For the text-containing cell, return its midpoint in [X, Y] coordinate format. 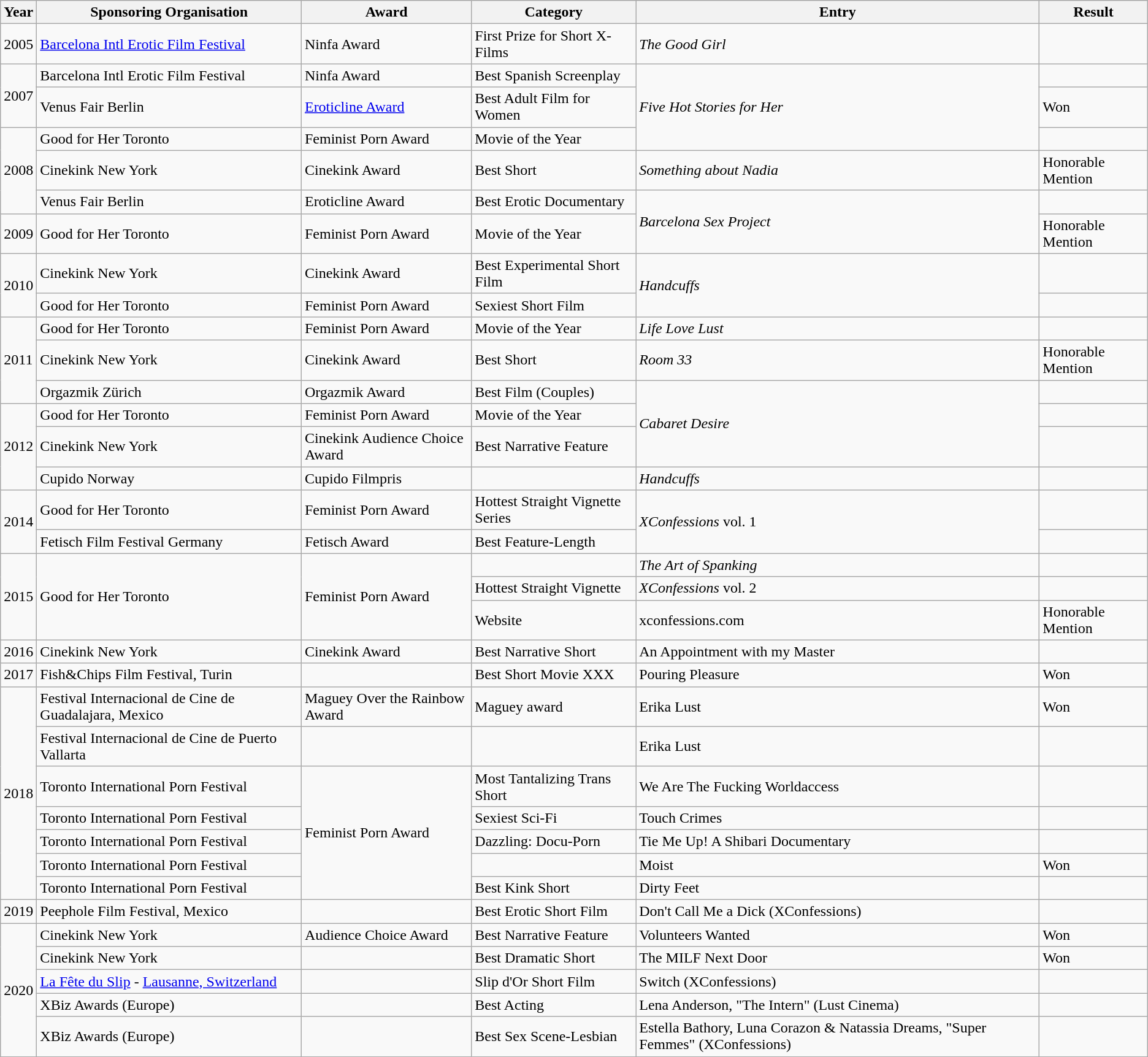
2016 [18, 651]
Cupido Norway [169, 479]
Pouring Pleasure [838, 675]
Dirty Feet [838, 888]
Best Kink Short [554, 888]
Moist [838, 864]
Best Short Movie XXX [554, 675]
xconfessions.com [838, 620]
Fish&Chips Film Festival, Turin [169, 675]
Sexiest Short Film [554, 305]
Best Erotic Documentary [554, 202]
2008 [18, 171]
Best Feature-Length [554, 542]
Best Spanish Screenplay [554, 75]
Something about Nadia [838, 171]
2019 [18, 912]
2014 [18, 521]
Sexiest Sci-Fi [554, 818]
Don't Call Me a Dick (XConfessions) [838, 912]
Fetisch Award [386, 542]
2011 [18, 359]
Life Love Lust [838, 328]
The Good Girl [838, 44]
An Appointment with my Master [838, 651]
Room 33 [838, 359]
2007 [18, 96]
Award [386, 12]
Sponsoring Organisation [169, 12]
Best Adult Film for Women [554, 107]
2010 [18, 285]
Peephole Film Festival, Mexico [169, 912]
2009 [18, 233]
Estella Bathory, Luna Corazon & Natassia Dreams, "Super Femmes" (XConfessions) [838, 1037]
Best Dramatic Short [554, 958]
Year [18, 12]
XConfessions vol. 2 [838, 588]
We Are The Fucking Worldaccess [838, 786]
Best Film (Couples) [554, 392]
Hottest Straight Vignette [554, 588]
2020 [18, 990]
Cinekink Audience Choice Award [386, 447]
Orgazmik Award [386, 392]
The MILF Next Door [838, 958]
2005 [18, 44]
Switch (XConfessions) [838, 982]
2015 [18, 596]
Result [1093, 12]
Most Tantalizing Trans Short [554, 786]
First Prize for Short X-Films [554, 44]
Best Acting [554, 1005]
Best Erotic Short Film [554, 912]
2018 [18, 793]
The Art of Spanking [838, 565]
Five Hot Stories for Her [838, 107]
2012 [18, 447]
Fetisch Film Festival Germany [169, 542]
Volunteers Wanted [838, 935]
Maguey award [554, 707]
Tie Me Up! A Shibari Documentary [838, 841]
Best Sex Scene-Lesbian [554, 1037]
Audience Choice Award [386, 935]
Festival Internacional de Cine de Puerto Vallarta [169, 746]
Category [554, 12]
Cabaret Desire [838, 423]
La Fête du Slip - Lausanne, Switzerland [169, 982]
Hottest Straight Vignette Series [554, 510]
Website [554, 620]
2017 [18, 675]
Slip d'Or Short Film [554, 982]
Maguey Over the Rainbow Award [386, 707]
Barcelona Sex Project [838, 222]
Festival Internacional de Cine de Guadalajara, Mexico [169, 707]
XConfessions vol. 1 [838, 521]
Dazzling: Docu-Porn [554, 841]
Orgazmik Zürich [169, 392]
Best Experimental Short Film [554, 274]
Lena Anderson, "The Intern" (Lust Cinema) [838, 1005]
Best Narrative Short [554, 651]
Cupido Filmpris [386, 479]
Touch Crimes [838, 818]
Entry [838, 12]
